Return [X, Y] of the center of cell containing provided text 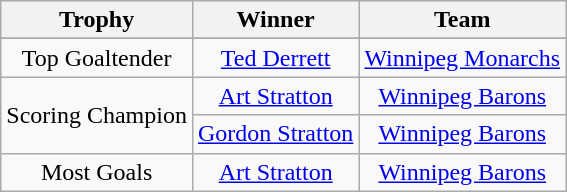
Trophy [97, 20]
Top Goaltender [97, 58]
Team [462, 20]
Ted Derrett [275, 58]
Winnipeg Monarchs [462, 58]
Most Goals [97, 172]
Scoring Champion [97, 115]
Winner [275, 20]
Gordon Stratton [275, 134]
